Capture the cell that displays the provided text and extract its [x, y] central coordinate. 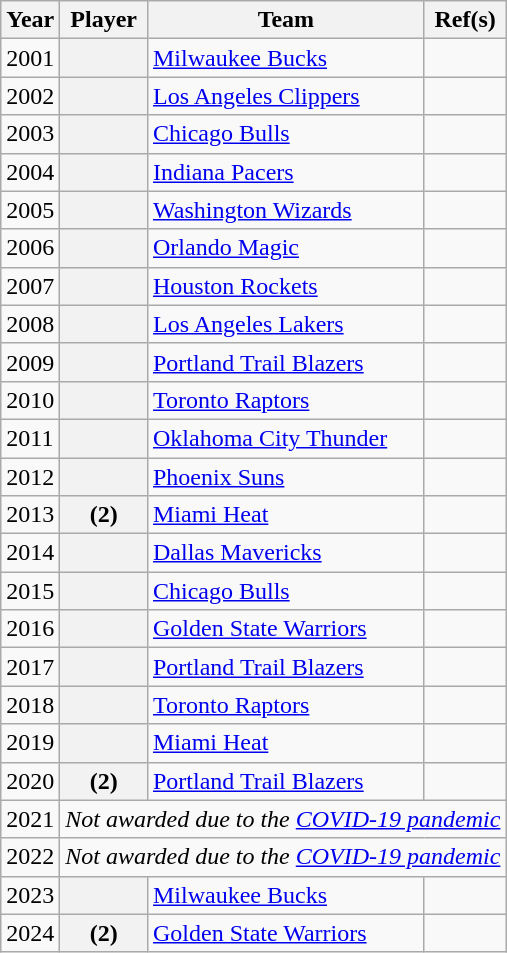
2015 [30, 591]
2008 [30, 324]
2012 [30, 477]
Los Angeles Clippers [286, 96]
2013 [30, 515]
2005 [30, 210]
2007 [30, 286]
2004 [30, 172]
Indiana Pacers [286, 172]
2021 [30, 819]
Year [30, 20]
2010 [30, 400]
2002 [30, 96]
2014 [30, 553]
2009 [30, 362]
Ref(s) [465, 20]
2024 [30, 933]
Orlando Magic [286, 248]
Oklahoma City Thunder [286, 438]
2001 [30, 58]
Washington Wizards [286, 210]
Los Angeles Lakers [286, 324]
Dallas Mavericks [286, 553]
Houston Rockets [286, 286]
Player [104, 20]
Team [286, 20]
Phoenix Suns [286, 477]
2016 [30, 629]
2020 [30, 781]
2019 [30, 743]
2022 [30, 857]
2003 [30, 134]
2018 [30, 705]
2006 [30, 248]
2011 [30, 438]
2023 [30, 895]
2017 [30, 667]
